Provide the [X, Y] coordinate of the cell's center where the given text is located.  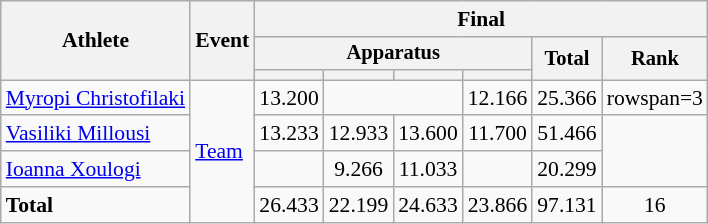
11.033 [428, 169]
16 [655, 205]
25.366 [566, 98]
20.299 [566, 169]
22.199 [358, 205]
Vasiliki Millousi [96, 134]
Ioanna Xoulogi [96, 169]
Apparatus [393, 54]
Final [481, 19]
11.700 [498, 134]
51.466 [566, 134]
12.166 [498, 98]
26.433 [288, 205]
24.633 [428, 205]
13.233 [288, 134]
12.933 [358, 134]
rowspan=3 [655, 98]
97.131 [566, 205]
Myropi Christofilaki [96, 98]
23.866 [498, 205]
13.200 [288, 98]
9.266 [358, 169]
Athlete [96, 40]
13.600 [428, 134]
Rank [655, 58]
Event [222, 40]
Team [222, 151]
